Detect which cell encompasses the target text, then output its (X, Y) center coordinate. 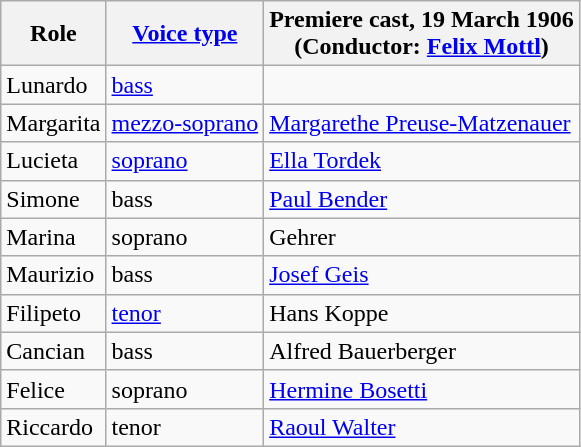
Role (54, 34)
Josef Geis (422, 275)
Voice type (185, 34)
Maurizio (54, 275)
Raoul Walter (422, 427)
Simone (54, 199)
Lucieta (54, 161)
Margarita (54, 123)
Gehrer (422, 237)
Riccardo (54, 427)
Felice (54, 389)
Hermine Bosetti (422, 389)
Margarethe Preuse-Matzenauer (422, 123)
Lunardo (54, 85)
Marina (54, 237)
Alfred Bauerberger (422, 351)
Cancian (54, 351)
Paul Bender (422, 199)
Hans Koppe (422, 313)
Ella Tordek (422, 161)
Premiere cast, 19 March 1906(Conductor: Felix Mottl) (422, 34)
mezzo-soprano (185, 123)
Filipeto (54, 313)
